Return the (X, Y) coordinate for the center point of the cell that contains the specified text.  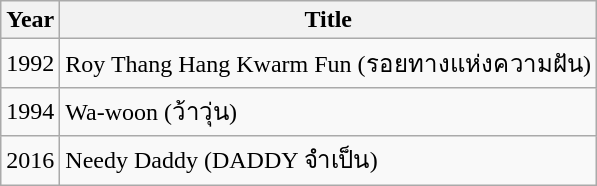
1994 (30, 112)
Year (30, 20)
Needy Daddy (DADDY จำเป็น) (328, 160)
1992 (30, 64)
Wa-woon (ว้าวุ่น) (328, 112)
Title (328, 20)
2016 (30, 160)
Roy Thang Hang Kwarm Fun (รอยทางแห่งความฝัน) (328, 64)
